Capture the cell that displays the provided text and extract its (x, y) central coordinate. 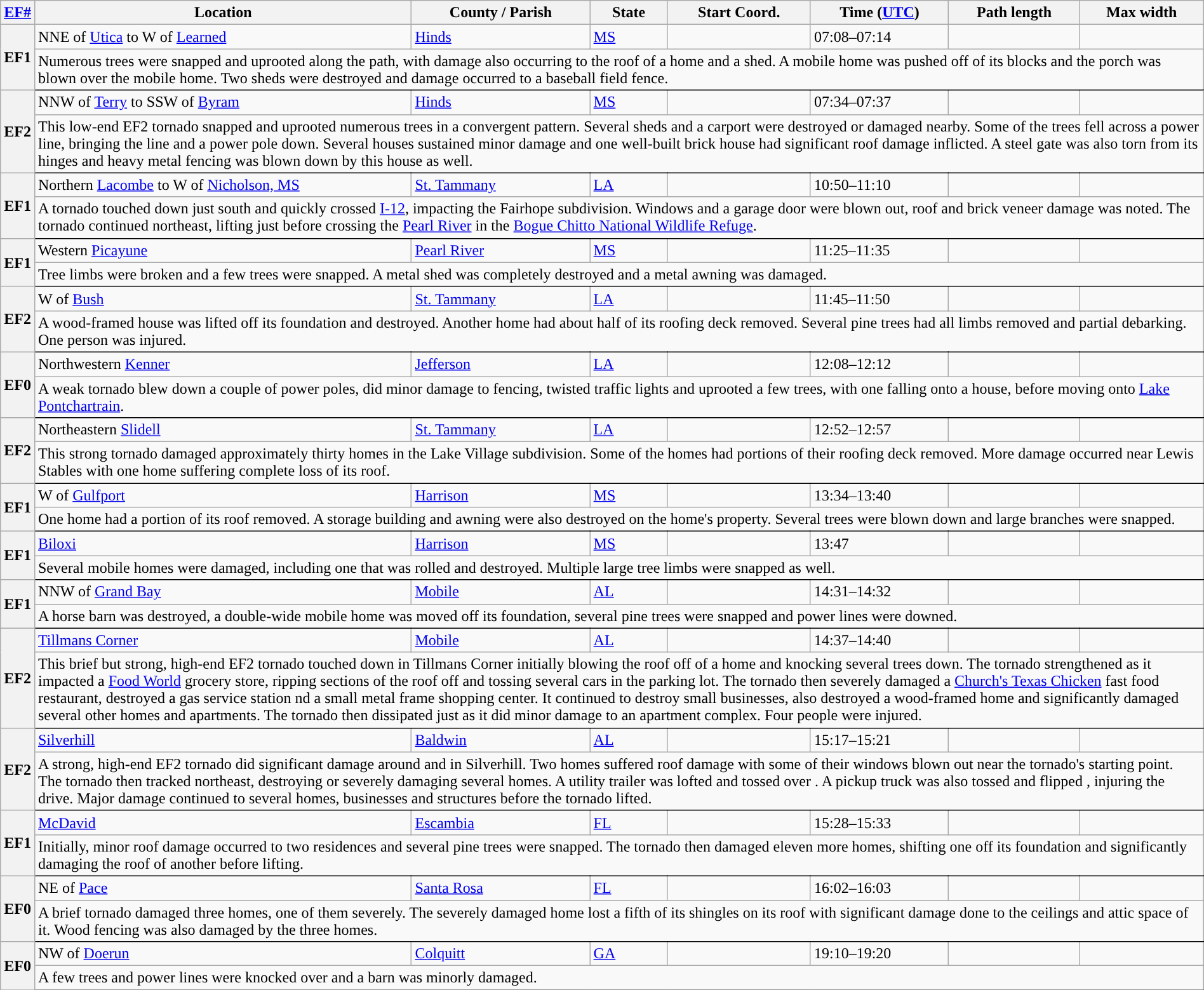
11:45–11:50 (879, 298)
Western Picayune (222, 250)
W of Bush (222, 298)
Escambia (500, 822)
Santa Rosa (500, 888)
W of Gulfport (222, 495)
11:25–11:35 (879, 250)
NNW of Terry to SSW of Byram (222, 102)
14:37–14:40 (879, 640)
12:08–12:12 (879, 364)
County / Parish (500, 13)
Several mobile homes were damaged, including one that was rolled and destroyed. Multiple large tree limbs were snapped as well. (619, 568)
Tillmans Corner (222, 640)
A horse barn was destroyed, a double-wide mobile home was moved off its foundation, several pine trees were snapped and power lines were downed. (619, 616)
NW of Doerun (222, 954)
Northern Lacombe to W of Nicholson, MS (222, 185)
Northeastern Slidell (222, 430)
NNW of Grand Bay (222, 592)
Path length (1015, 13)
13:34–13:40 (879, 495)
Location (222, 13)
07:08–07:14 (879, 37)
Silverhill (222, 740)
GA (629, 954)
14:31–14:32 (879, 592)
Baldwin (500, 740)
12:52–12:57 (879, 430)
McDavid (222, 822)
16:02–16:03 (879, 888)
Time (UTC) (879, 13)
A few trees and power lines were knocked over and a barn was minorly damaged. (619, 978)
Tree limbs were broken and a few trees were snapped. A metal shed was completely destroyed and a metal awning was damaged. (619, 274)
Jefferson (500, 364)
07:34–07:37 (879, 102)
15:28–15:33 (879, 822)
Biloxi (222, 544)
EF# (18, 13)
NE of Pace (222, 888)
10:50–11:10 (879, 185)
Pearl River (500, 250)
Colquitt (500, 954)
NNE of Utica to W of Learned (222, 37)
Start Coord. (739, 13)
13:47 (879, 544)
15:17–15:21 (879, 740)
State (629, 13)
Northwestern Kenner (222, 364)
19:10–19:20 (879, 954)
Max width (1142, 13)
